Scan for the cell matching the given text and deliver its [X, Y] coordinate at center. 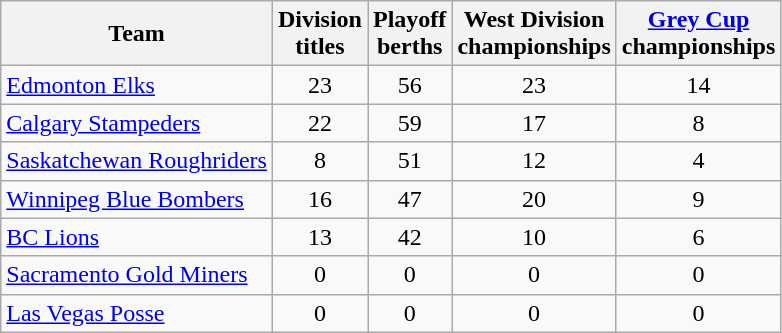
14 [698, 85]
Grey Cup championships [698, 34]
42 [410, 237]
47 [410, 199]
56 [410, 85]
BC Lions [137, 237]
West Divisionchampionships [534, 34]
Winnipeg Blue Bombers [137, 199]
Edmonton Elks [137, 85]
Saskatchewan Roughriders [137, 161]
12 [534, 161]
6 [698, 237]
Calgary Stampeders [137, 123]
Team [137, 34]
Sacramento Gold Miners [137, 275]
4 [698, 161]
Playoff berths [410, 34]
Division titles [320, 34]
22 [320, 123]
10 [534, 237]
13 [320, 237]
17 [534, 123]
20 [534, 199]
16 [320, 199]
Las Vegas Posse [137, 313]
59 [410, 123]
51 [410, 161]
9 [698, 199]
